For the text-containing cell, return its midpoint in (X, Y) coordinate format. 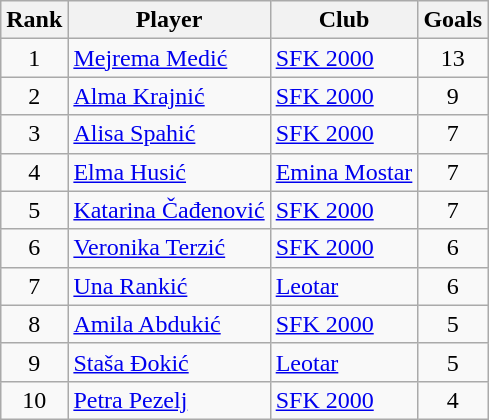
10 (34, 400)
Emina Mostar (344, 172)
Elma Husić (169, 172)
Rank (34, 20)
3 (34, 134)
2 (34, 96)
1 (34, 58)
8 (34, 324)
Alisa Spahić (169, 134)
Veronika Terzić (169, 248)
Alma Krajnić (169, 96)
Staša Đokić (169, 362)
Amila Abdukić (169, 324)
Club (344, 20)
Katarina Čađenović (169, 210)
Player (169, 20)
Una Rankić (169, 286)
Petra Pezelj (169, 400)
13 (453, 58)
Mejrema Medić (169, 58)
Goals (453, 20)
